Return the (x, y) coordinate for the center point of the cell that contains the specified text.  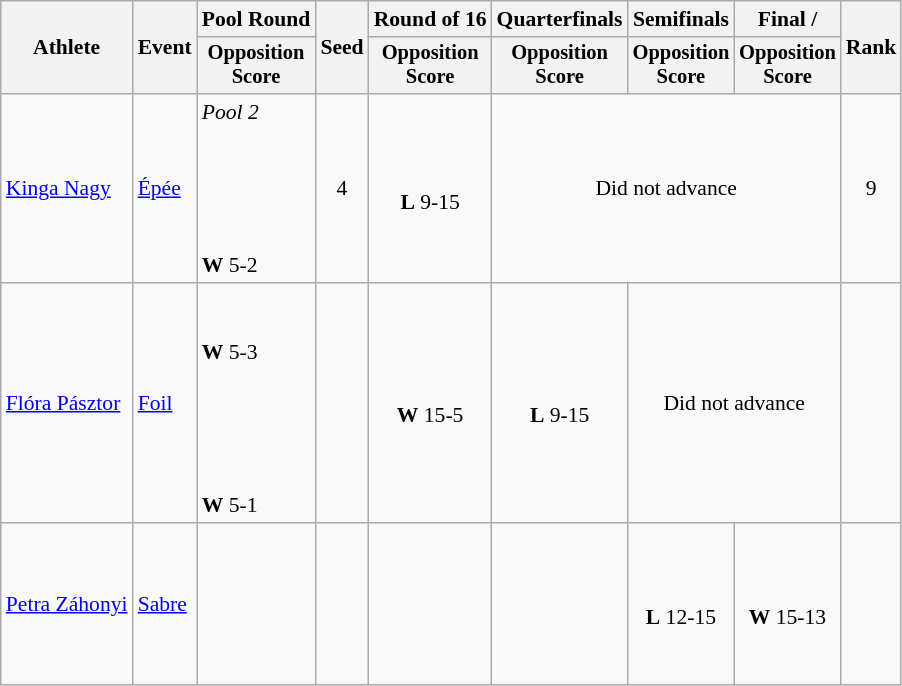
Semifinals (682, 19)
W 5-3W 5-1 (256, 403)
W 15-5 (430, 403)
Athlete (67, 48)
Pool Round (256, 19)
Flóra Pásztor (67, 403)
Seed (342, 48)
9 (872, 188)
Foil (165, 403)
Épée (165, 188)
4 (342, 188)
Event (165, 48)
Kinga Nagy (67, 188)
W 15-13 (788, 604)
Petra Záhonyi (67, 604)
Final / (788, 19)
Pool 2W 5-2 (256, 188)
Round of 16 (430, 19)
Sabre (165, 604)
Rank (872, 48)
L 12-15 (682, 604)
Quarterfinals (560, 19)
